Search for the cell housing the specified text and yield its [X, Y] center coordinate. 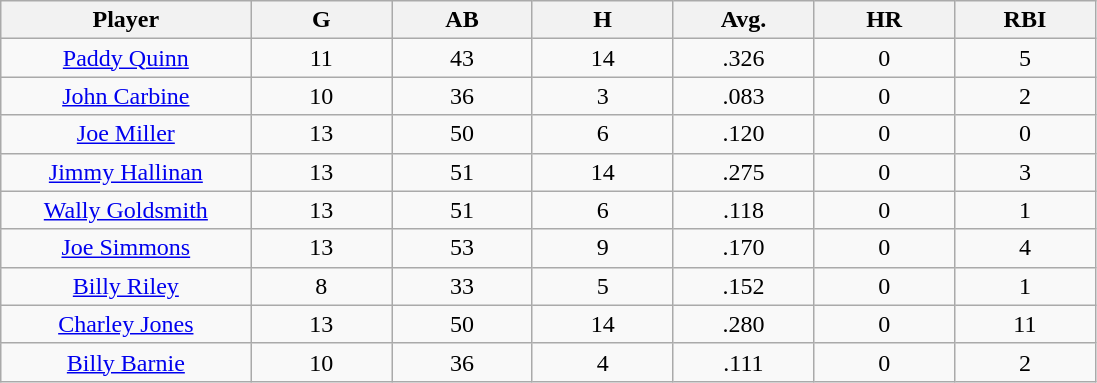
HR [884, 20]
.120 [744, 134]
.326 [744, 58]
Billy Riley [126, 286]
Charley Jones [126, 324]
Joe Miller [126, 134]
H [602, 20]
.275 [744, 172]
8 [322, 286]
Wally Goldsmith [126, 210]
.111 [744, 362]
33 [462, 286]
.280 [744, 324]
9 [602, 248]
Avg. [744, 20]
53 [462, 248]
John Carbine [126, 96]
RBI [1026, 20]
Player [126, 20]
Billy Barnie [126, 362]
.083 [744, 96]
Joe Simmons [126, 248]
Jimmy Hallinan [126, 172]
AB [462, 20]
.170 [744, 248]
.118 [744, 210]
43 [462, 58]
.152 [744, 286]
G [322, 20]
Paddy Quinn [126, 58]
